Return the [x, y] coordinate for the center point of the cell that contains the specified text.  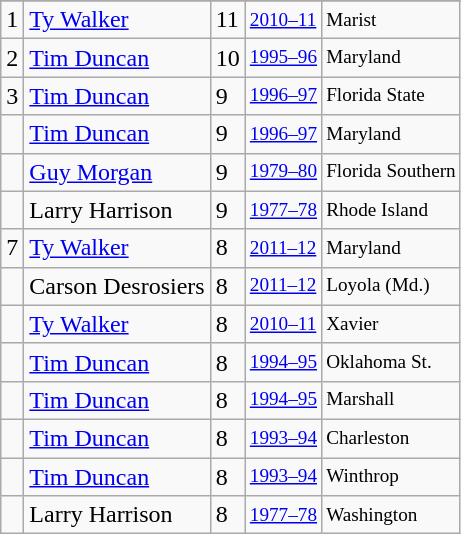
1979–80 [283, 172]
Guy Morgan [117, 172]
1995–96 [283, 58]
Loyola (Md.) [392, 286]
Winthrop [392, 477]
Marist [392, 20]
Florida State [392, 96]
2 [12, 58]
11 [228, 20]
10 [228, 58]
Florida Southern [392, 172]
7 [12, 248]
3 [12, 96]
Washington [392, 515]
Charleston [392, 438]
Carson Desrosiers [117, 286]
1 [12, 20]
Marshall [392, 400]
Rhode Island [392, 210]
Oklahoma St. [392, 362]
Xavier [392, 324]
